Search for the cell housing the specified text and yield its [x, y] center coordinate. 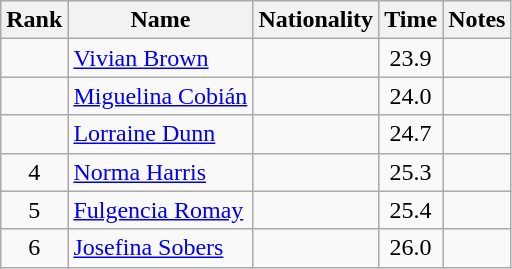
25.4 [411, 210]
5 [34, 210]
Rank [34, 20]
Fulgencia Romay [160, 210]
Josefina Sobers [160, 248]
Nationality [316, 20]
Norma Harris [160, 172]
Vivian Brown [160, 58]
25.3 [411, 172]
Notes [477, 20]
Lorraine Dunn [160, 134]
4 [34, 172]
Miguelina Cobián [160, 96]
24.7 [411, 134]
Time [411, 20]
6 [34, 248]
Name [160, 20]
26.0 [411, 248]
23.9 [411, 58]
24.0 [411, 96]
